Capture the cell that displays the provided text and extract its [X, Y] central coordinate. 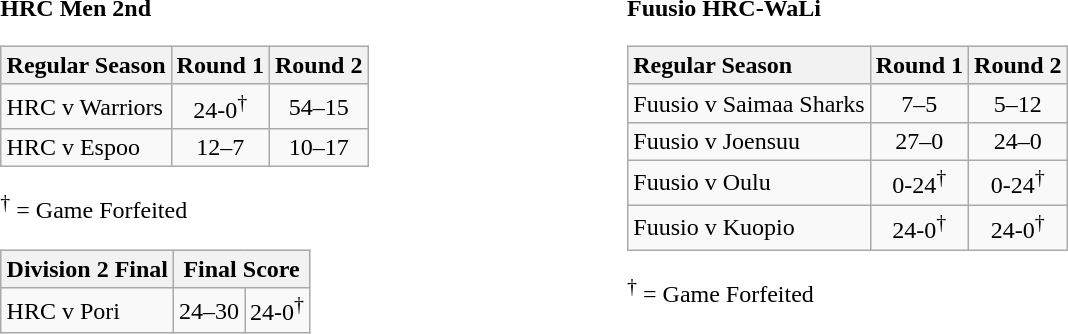
Fuusio v Saimaa Sharks [749, 103]
Fuusio v Kuopio [749, 228]
HRC v Pori [87, 310]
24–0 [1018, 141]
5–12 [1018, 103]
HRC v Warriors [86, 106]
Division 2 Final [87, 269]
10–17 [318, 148]
27–0 [919, 141]
54–15 [318, 106]
Fuusio v Joensuu [749, 141]
Fuusio v Oulu [749, 182]
7–5 [919, 103]
12–7 [220, 148]
HRC v Espoo [86, 148]
24–30 [210, 310]
Final Score [242, 269]
